Find where the given text appears and provide that cell's center as [X, Y] coordinate. 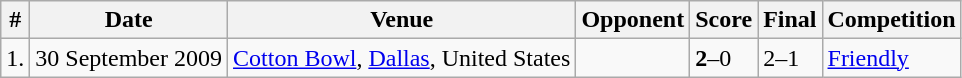
2–1 [790, 58]
Final [790, 20]
2–0 [724, 58]
Date [129, 20]
# [16, 20]
Score [724, 20]
Friendly [892, 58]
30 September 2009 [129, 58]
Competition [892, 20]
Venue [402, 20]
Cotton Bowl, Dallas, United States [402, 58]
Opponent [633, 20]
1. [16, 58]
